Detect which cell encompasses the target text, then output its [x, y] center coordinate. 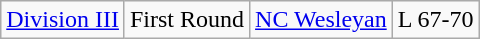
First Round [186, 20]
L 67-70 [436, 20]
Division III [63, 20]
NC Wesleyan [322, 20]
